Detect which cell encompasses the target text, then output its (x, y) center coordinate. 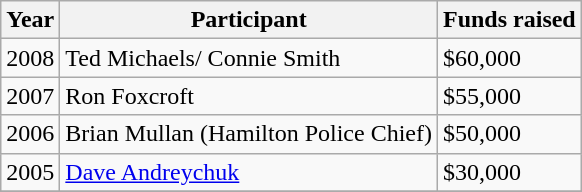
2008 (30, 58)
Year (30, 20)
Participant (249, 20)
Dave Andreychuk (249, 172)
Brian Mullan (Hamilton Police Chief) (249, 134)
$30,000 (509, 172)
2005 (30, 172)
$50,000 (509, 134)
$60,000 (509, 58)
Ted Michaels/ Connie Smith (249, 58)
2007 (30, 96)
Funds raised (509, 20)
$55,000 (509, 96)
2006 (30, 134)
Ron Foxcroft (249, 96)
